Output the (X, Y) coordinate of the center of the cell containing the given text.  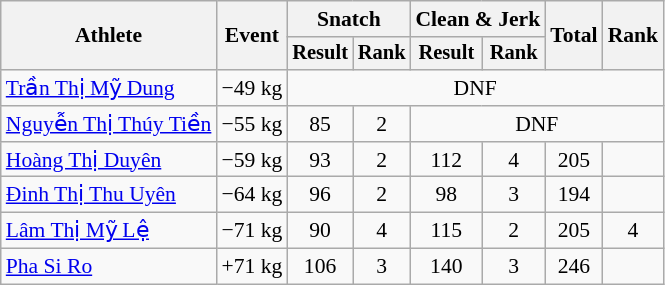
90 (320, 231)
−49 kg (252, 88)
194 (574, 195)
93 (320, 160)
−59 kg (252, 160)
Athlete (109, 36)
85 (320, 124)
−71 kg (252, 231)
115 (446, 231)
Đinh Thị Thu Uyên (109, 195)
140 (446, 267)
Clean & Jerk (478, 19)
Lâm Thị Mỹ Lệ (109, 231)
Total (574, 36)
Snatch (348, 19)
Event (252, 36)
98 (446, 195)
112 (446, 160)
Pha Si Ro (109, 267)
106 (320, 267)
−64 kg (252, 195)
Trần Thị Mỹ Dung (109, 88)
+71 kg (252, 267)
−55 kg (252, 124)
246 (574, 267)
Nguyễn Thị Thúy Tiền (109, 124)
Hoàng Thị Duyên (109, 160)
96 (320, 195)
